From the cell containing the given text, extract its center point as [x, y] coordinate. 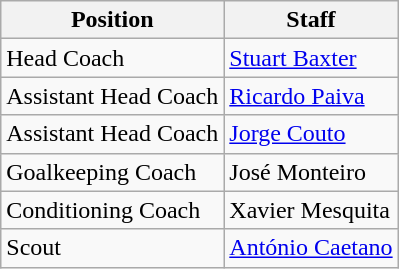
Scout [112, 248]
Stuart Baxter [311, 58]
Staff [311, 20]
António Caetano [311, 248]
Xavier Mesquita [311, 210]
Position [112, 20]
Goalkeeping Coach [112, 172]
Jorge Couto [311, 134]
Ricardo Paiva [311, 96]
José Monteiro [311, 172]
Head Coach [112, 58]
Conditioning Coach [112, 210]
